From the cell containing the given text, extract its center point as [X, Y] coordinate. 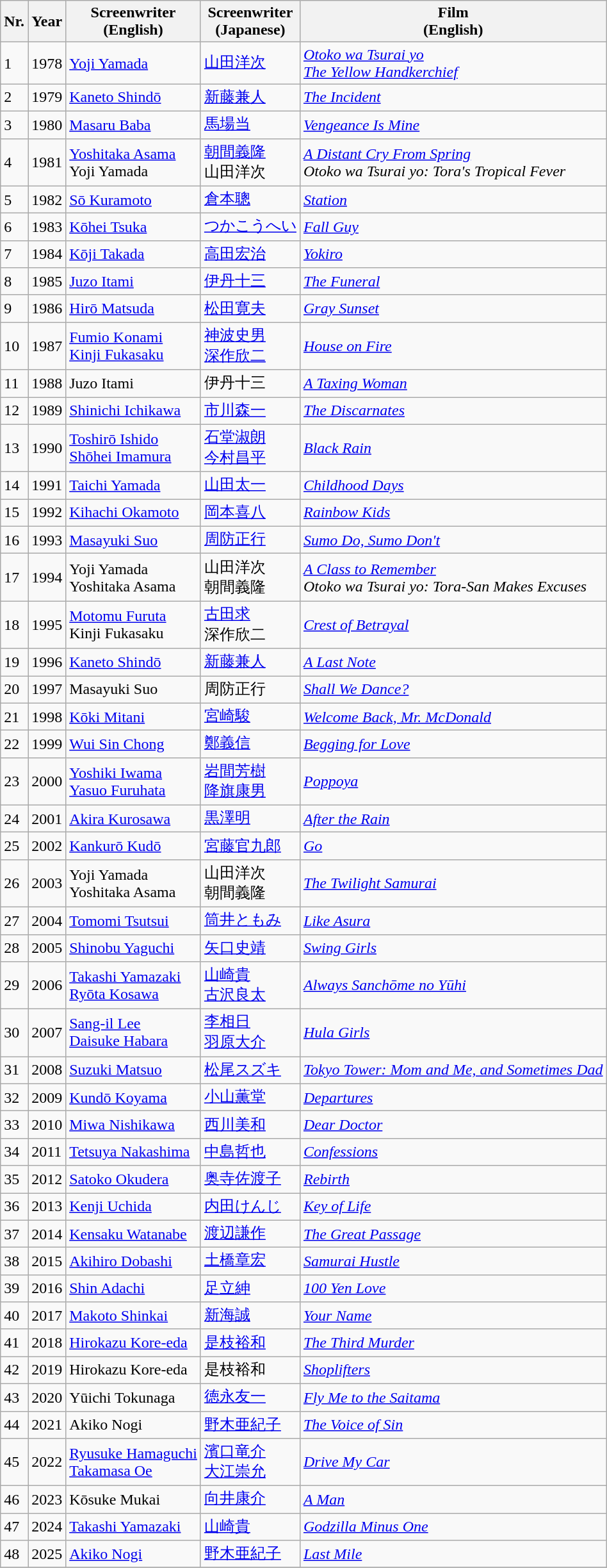
Motomu FurutaKinji Fukasaku [133, 625]
2021 [47, 1425]
Samurai Hustle [453, 1261]
A Man [453, 1499]
Miwa Nishikawa [133, 1125]
Hirō Matsuda [133, 309]
Yokiro [453, 254]
1979 [47, 97]
The Discarnates [453, 411]
43 [14, 1397]
2019 [47, 1370]
Black Rain [453, 448]
Yoshitaka AsamaYoji Yamada [133, 162]
Sang-il LeeDaisuke Habara [133, 1033]
20 [14, 689]
1987 [47, 346]
8 [14, 282]
Kankurō Kudō [133, 846]
22 [14, 745]
Nr. [14, 22]
1978 [47, 63]
A Taxing Woman [453, 383]
1993 [47, 540]
11 [14, 383]
1 [14, 63]
13 [14, 448]
1989 [47, 411]
39 [14, 1288]
The Funeral [453, 282]
15 [14, 513]
Welcome Back, Mr. McDonald [453, 716]
Kihachi Okamoto [133, 513]
40 [14, 1316]
2017 [47, 1316]
Fumio KonamiKinji Fukasaku [133, 346]
The Great Passage [453, 1234]
Tokyo Tower: Mom and Me, and Sometimes Dad [453, 1070]
Departures [453, 1097]
30 [14, 1033]
46 [14, 1499]
Ryusuke HamaguchiTakamasa Oe [133, 1462]
47 [14, 1526]
1984 [47, 254]
1981 [47, 162]
筒井ともみ [250, 920]
馬場当 [250, 124]
岡本喜八 [250, 513]
2003 [47, 883]
A Last Note [453, 663]
山田太一 [250, 486]
25 [14, 846]
Suzuki Matsuo [133, 1070]
1986 [47, 309]
Yoshiki IwamaYasuo Furuhata [133, 781]
1996 [47, 663]
2012 [47, 1179]
100 Yen Love [453, 1288]
45 [14, 1462]
35 [14, 1179]
Yūichi Tokunaga [133, 1397]
44 [14, 1425]
Rebirth [453, 1179]
1983 [47, 227]
Begging for Love [453, 745]
Shinobu Yaguchi [133, 948]
Confessions [453, 1152]
Hula Girls [453, 1033]
Masaru Baba [133, 124]
李相日羽原大介 [250, 1033]
Year [47, 22]
33 [14, 1125]
Otoko wa Tsurai yoThe Yellow Handkerchief [453, 63]
34 [14, 1152]
Takashi YamazakiRyōta Kosawa [133, 986]
Sō Kuramoto [133, 200]
Go [453, 846]
2015 [47, 1261]
Poppoya [453, 781]
2014 [47, 1234]
黒澤明 [250, 819]
Swing Girls [453, 948]
1995 [47, 625]
Takashi Yamazaki [133, 1526]
2024 [47, 1526]
Kensaku Watanabe [133, 1234]
10 [14, 346]
2011 [47, 1152]
2022 [47, 1462]
2001 [47, 819]
Dear Doctor [453, 1125]
24 [14, 819]
足立紳 [250, 1288]
松尾スズキ [250, 1070]
岩間芳樹降旗康男 [250, 781]
Tomomi Tsutsui [133, 920]
18 [14, 625]
The Incident [453, 97]
Crest of Betrayal [453, 625]
Yoji Yamada [133, 63]
Shoplifters [453, 1370]
山崎貴古沢良太 [250, 986]
1988 [47, 383]
松田寛夫 [250, 309]
Shall We Dance? [453, 689]
1985 [47, 282]
12 [14, 411]
2020 [47, 1397]
1998 [47, 716]
5 [14, 200]
渡辺謙作 [250, 1234]
小山薫堂 [250, 1097]
2023 [47, 1499]
宮藤官九郎 [250, 846]
17 [14, 577]
A Class to RememberOtoko wa Tsurai yo: Tora-San Makes Excuses [453, 577]
Childhood Days [453, 486]
1999 [47, 745]
After the Rain [453, 819]
Kundō Koyama [133, 1097]
2018 [47, 1343]
2016 [47, 1288]
Toshirō IshidoShōhei Imamura [133, 448]
山崎貴 [250, 1526]
1980 [47, 124]
The Third Murder [453, 1343]
The Voice of Sin [453, 1425]
Like Asura [453, 920]
Kōki Mitani [133, 716]
21 [14, 716]
16 [14, 540]
新海誠 [250, 1316]
9 [14, 309]
Akihiro Dobashi [133, 1261]
Shinichi Ichikawa [133, 411]
西川美和 [250, 1125]
中島哲也 [250, 1152]
Wui Sin Chong [133, 745]
32 [14, 1097]
2005 [47, 948]
23 [14, 781]
Your Name [453, 1316]
宮崎駿 [250, 716]
26 [14, 883]
2007 [47, 1033]
41 [14, 1343]
市川森一 [250, 411]
Vengeance Is Mine [453, 124]
1991 [47, 486]
Sumo Do, Sumo Don't [453, 540]
2 [14, 97]
Drive My Car [453, 1462]
Station [453, 200]
Tetsuya Nakashima [133, 1152]
Gray Sunset [453, 309]
37 [14, 1234]
濱口竜介大江崇允 [250, 1462]
石堂淑朗今村昌平 [250, 448]
Kōhei Tsuka [133, 227]
神波史男深作欣二 [250, 346]
7 [14, 254]
2010 [47, 1125]
Fall Guy [453, 227]
Makoto Shinkai [133, 1316]
矢口史靖 [250, 948]
Kōji Takada [133, 254]
鄭義信 [250, 745]
高田宏治 [250, 254]
土橋章宏 [250, 1261]
A Distant Cry From SpringOtoko wa Tsurai yo: Tora's Tropical Fever [453, 162]
Taichi Yamada [133, 486]
古田求深作欣二 [250, 625]
2025 [47, 1555]
山田洋次 [250, 63]
向井康介 [250, 1499]
19 [14, 663]
1982 [47, 200]
3 [14, 124]
2000 [47, 781]
Kenji Uchida [133, 1207]
Film(English) [453, 22]
2013 [47, 1207]
Screenwriter(Japanese) [250, 22]
Kōsuke Mukai [133, 1499]
Screenwriter(English) [133, 22]
1992 [47, 513]
2004 [47, 920]
つかこうへい [250, 227]
2008 [47, 1070]
28 [14, 948]
Last Mile [453, 1555]
Rainbow Kids [453, 513]
31 [14, 1070]
38 [14, 1261]
徳永友一 [250, 1397]
内田けんじ [250, 1207]
1997 [47, 689]
倉本聰 [250, 200]
6 [14, 227]
27 [14, 920]
2009 [47, 1097]
1990 [47, 448]
29 [14, 986]
4 [14, 162]
42 [14, 1370]
Always Sanchōme no Yūhi [453, 986]
36 [14, 1207]
48 [14, 1555]
Satoko Okudera [133, 1179]
朝間義隆山田洋次 [250, 162]
The Twilight Samurai [453, 883]
2006 [47, 986]
Key of Life [453, 1207]
Shin Adachi [133, 1288]
Fly Me to the Saitama [453, 1397]
2002 [47, 846]
Godzilla Minus One [453, 1526]
14 [14, 486]
1994 [47, 577]
奥寺佐渡子 [250, 1179]
Akira Kurosawa [133, 819]
House on Fire [453, 346]
